Identify which cell holds the provided text, then report its (X, Y) central coordinate. 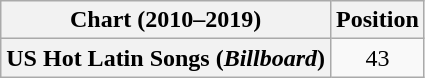
US Hot Latin Songs (Billboard) (166, 58)
43 (378, 58)
Position (378, 20)
Chart (2010–2019) (166, 20)
